Return (x, y) of the center of cell containing provided text 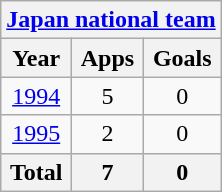
7 (108, 172)
1995 (36, 134)
2 (108, 134)
Goals (182, 58)
Japan national team (111, 20)
Year (36, 58)
Total (36, 172)
5 (108, 96)
Apps (108, 58)
1994 (36, 96)
